Scan for the cell matching the given text and deliver its (x, y) coordinate at center. 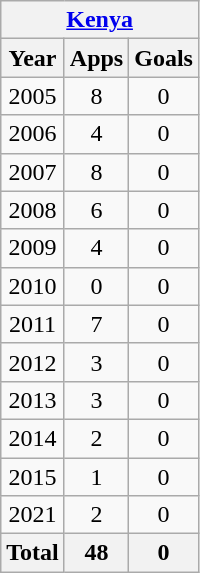
2014 (33, 438)
2008 (33, 210)
7 (96, 324)
2013 (33, 400)
Goals (164, 58)
48 (96, 553)
2021 (33, 515)
Kenya (100, 20)
2015 (33, 477)
2007 (33, 172)
2005 (33, 96)
Year (33, 58)
6 (96, 210)
Total (33, 553)
2012 (33, 362)
2010 (33, 286)
2006 (33, 134)
2009 (33, 248)
Apps (96, 58)
2011 (33, 324)
1 (96, 477)
